For the text-containing cell, return its midpoint in (x, y) coordinate format. 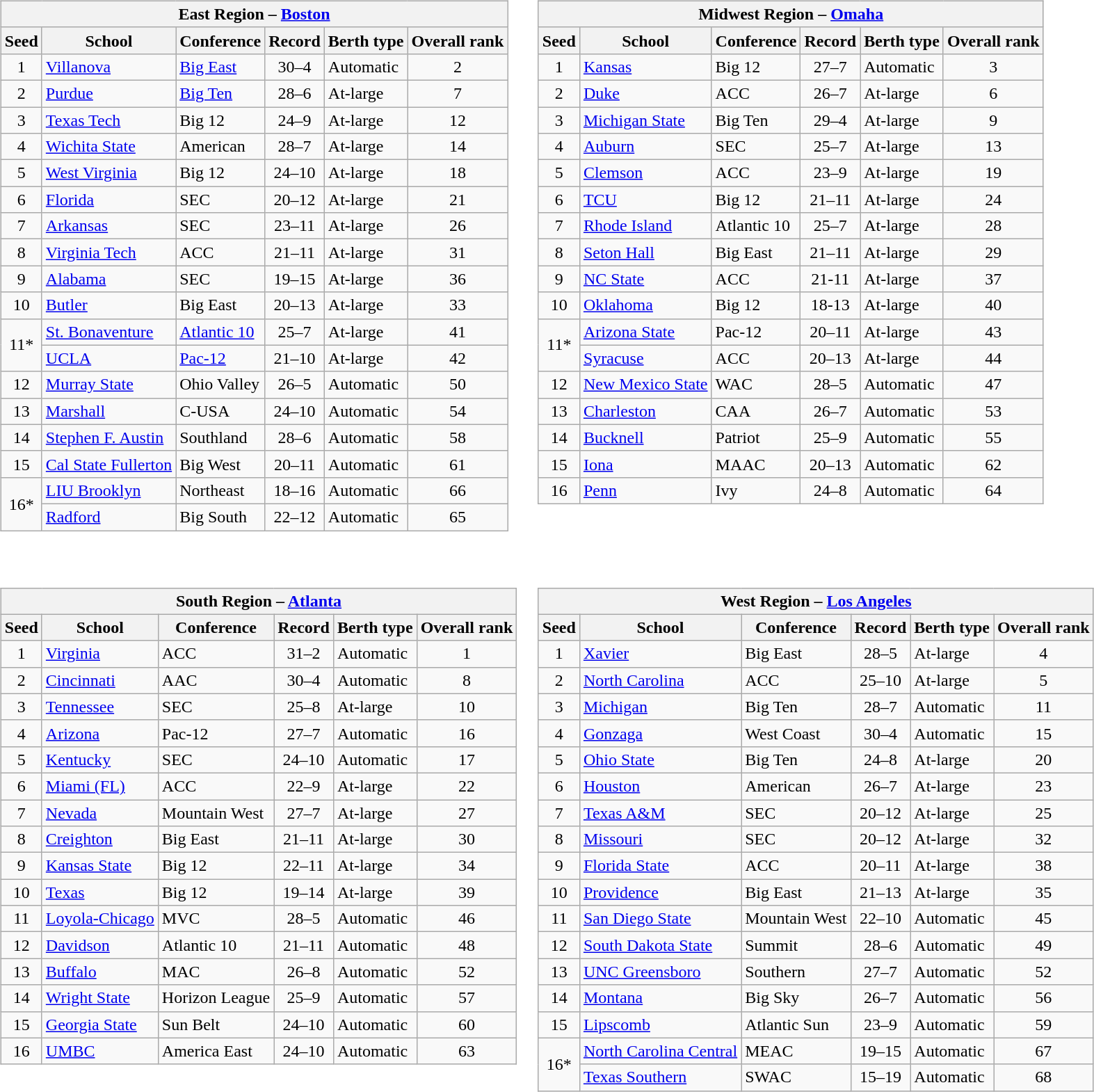
South Region – Atlanta (259, 601)
Northeast (220, 490)
31 (458, 252)
Xavier (660, 654)
34 (467, 866)
Summit (796, 945)
Arizona (100, 733)
58 (458, 437)
Miami (FL) (100, 786)
Texas Southern (660, 1077)
25–10 (880, 680)
48 (467, 945)
54 (458, 411)
21–10 (295, 358)
Purdue (108, 93)
35 (1043, 892)
26 (458, 226)
31–2 (304, 654)
Murray State (108, 385)
Sun Belt (216, 1025)
St. Bonaventure (108, 332)
Virginia Tech (108, 252)
Villanova (108, 67)
Montana (660, 998)
50 (458, 385)
Big South (220, 517)
66 (458, 490)
Wright State (100, 998)
21–13 (880, 892)
36 (458, 279)
Wichita State (108, 147)
Providence (660, 892)
57 (467, 998)
UNC Greensboro (660, 972)
Kentucky (100, 760)
Davidson (100, 945)
15–19 (880, 1077)
25 (1043, 813)
18–16 (295, 490)
64 (993, 490)
42 (458, 358)
North Carolina (660, 680)
Loyola-Chicago (100, 919)
Southland (220, 437)
Texas (100, 892)
22–10 (880, 919)
21 (458, 200)
UCLA (108, 358)
Auburn (645, 147)
Missouri (660, 840)
61 (458, 464)
43 (993, 332)
Creighton (100, 840)
Ivy (756, 490)
65 (458, 517)
49 (1043, 945)
Texas Tech (108, 120)
23 (1043, 786)
28 (993, 226)
Georgia State (100, 1025)
UMBC (100, 1051)
26–8 (304, 972)
North Carolina Central (660, 1051)
Florida State (660, 866)
South Dakota State (660, 945)
Radford (108, 517)
Seton Hall (645, 252)
Big Sky (796, 998)
Houston (660, 786)
55 (993, 437)
24–9 (295, 120)
23–11 (295, 226)
21-11 (830, 279)
18-13 (830, 305)
29 (993, 252)
Texas A&M (660, 813)
West Coast (796, 733)
40 (993, 305)
44 (993, 358)
West Region – Los Angeles (816, 601)
Atlantic Sun (796, 1025)
Kansas State (100, 866)
Gonzaga (660, 733)
Bucknell (645, 437)
Iona (645, 464)
60 (467, 1025)
Ohio State (660, 760)
Arkansas (108, 226)
LIU Brooklyn (108, 490)
45 (1043, 919)
CAA (756, 411)
NC State (645, 279)
Cincinnati (100, 680)
25–8 (304, 707)
20 (1043, 760)
Cal State Fullerton (108, 464)
Michigan (660, 707)
MEAC (796, 1051)
Virginia (100, 654)
WAC (756, 385)
Midwest Region – Omaha (791, 14)
30 (467, 840)
53 (993, 411)
Rhode Island (645, 226)
Oklahoma (645, 305)
San Diego State (660, 919)
America East (216, 1051)
Clemson (645, 173)
Horizon League (216, 998)
Kansas (645, 67)
47 (993, 385)
27 (467, 813)
Charleston (645, 411)
19 (993, 173)
18 (458, 173)
Stephen F. Austin (108, 437)
33 (458, 305)
24 (993, 200)
29–4 (830, 120)
Michigan State (645, 120)
68 (1043, 1077)
Duke (645, 93)
Arizona State (645, 332)
39 (467, 892)
Lipscomb (660, 1025)
MVC (216, 919)
38 (1043, 866)
17 (467, 760)
46 (467, 919)
MAC (216, 972)
Ohio Valley (220, 385)
Marshall (108, 411)
New Mexico State (645, 385)
Patriot (756, 437)
41 (458, 332)
22–9 (304, 786)
TCU (645, 200)
59 (1043, 1025)
56 (1043, 998)
Tennessee (100, 707)
AAC (216, 680)
22–12 (295, 517)
26–5 (295, 385)
MAAC (756, 464)
37 (993, 279)
Buffalo (100, 972)
East Region – Boston (255, 14)
22 (467, 786)
22–11 (304, 866)
Big West (220, 464)
Alabama (108, 279)
63 (467, 1051)
32 (1043, 840)
Syracuse (645, 358)
C-USA (220, 411)
Penn (645, 490)
Southern (796, 972)
Florida (108, 200)
Butler (108, 305)
62 (993, 464)
SWAC (796, 1077)
Nevada (100, 813)
19–14 (304, 892)
West Virginia (108, 173)
67 (1043, 1051)
